Scan for the cell matching the given text and deliver its [x, y] coordinate at center. 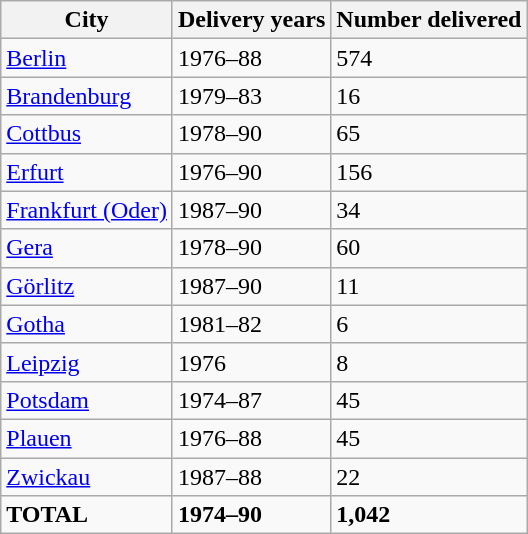
1976–90 [251, 172]
Görlitz [87, 286]
Frankfurt (Oder) [87, 210]
6 [429, 324]
1976 [251, 362]
Berlin [87, 58]
Potsdam [87, 400]
Cottbus [87, 134]
574 [429, 58]
11 [429, 286]
65 [429, 134]
1987–88 [251, 477]
TOTAL [87, 515]
1,042 [429, 515]
60 [429, 248]
Leipzig [87, 362]
22 [429, 477]
Zwickau [87, 477]
1974–90 [251, 515]
Erfurt [87, 172]
Number delivered [429, 20]
1979–83 [251, 96]
34 [429, 210]
City [87, 20]
156 [429, 172]
1974–87 [251, 400]
Plauen [87, 438]
16 [429, 96]
Delivery years [251, 20]
1981–82 [251, 324]
8 [429, 362]
Gera [87, 248]
Brandenburg [87, 96]
Gotha [87, 324]
